Identify which cell holds the provided text, then report its [x, y] central coordinate. 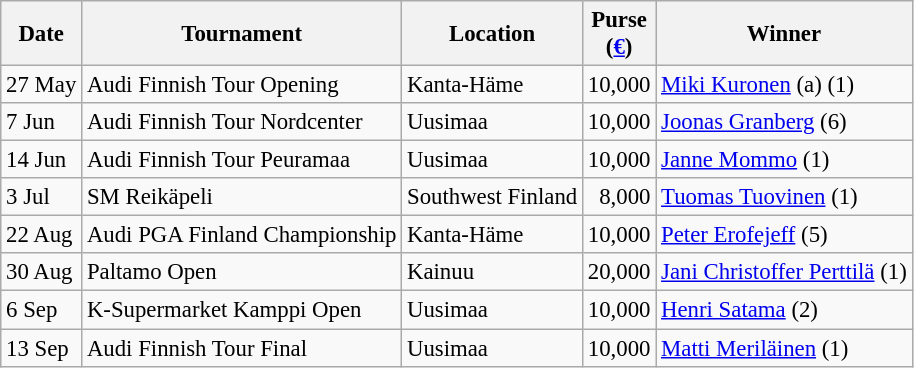
Date [42, 34]
Purse(€) [620, 34]
SM Reikäpeli [242, 197]
Location [492, 34]
13 Sep [42, 348]
3 Jul [42, 197]
Janne Mommo (1) [784, 160]
Audi PGA Finland Championship [242, 235]
Tuomas Tuovinen (1) [784, 197]
22 Aug [42, 235]
6 Sep [42, 310]
Miki Kuronen (a) (1) [784, 85]
Tournament [242, 34]
20,000 [620, 273]
Peter Erofejeff (5) [784, 235]
K-Supermarket Kamppi Open [242, 310]
Audi Finnish Tour Opening [242, 85]
Henri Satama (2) [784, 310]
Audi Finnish Tour Peuramaa [242, 160]
Paltamo Open [242, 273]
Joonas Granberg (6) [784, 122]
Audi Finnish Tour Nordcenter [242, 122]
7 Jun [42, 122]
Matti Meriläinen (1) [784, 348]
Kainuu [492, 273]
Winner [784, 34]
Audi Finnish Tour Final [242, 348]
Jani Christoffer Perttilä (1) [784, 273]
27 May [42, 85]
14 Jun [42, 160]
30 Aug [42, 273]
Southwest Finland [492, 197]
8,000 [620, 197]
